Find where the given text appears and provide that cell's center as [X, Y] coordinate. 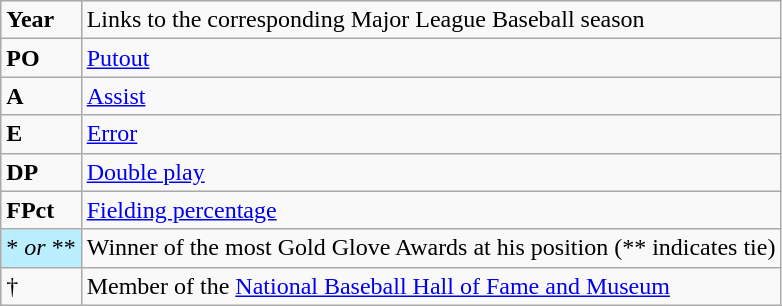
Putout [431, 58]
PO [41, 58]
* or ** [41, 248]
FPct [41, 210]
Member of the National Baseball Hall of Fame and Museum [431, 286]
Links to the corresponding Major League Baseball season [431, 20]
Error [431, 134]
E [41, 134]
Year [41, 20]
Double play [431, 172]
† [41, 286]
DP [41, 172]
Fielding percentage [431, 210]
Assist [431, 96]
A [41, 96]
Winner of the most Gold Glove Awards at his position (** indicates tie) [431, 248]
